Search for the cell housing the specified text and yield its [x, y] center coordinate. 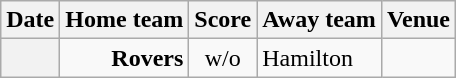
Away team [320, 20]
Date [30, 20]
Home team [124, 20]
Venue [418, 20]
Rovers [124, 58]
Hamilton [320, 58]
w/o [223, 58]
Score [223, 20]
